Provide the [x, y] coordinate of the cell's center where the given text is located.  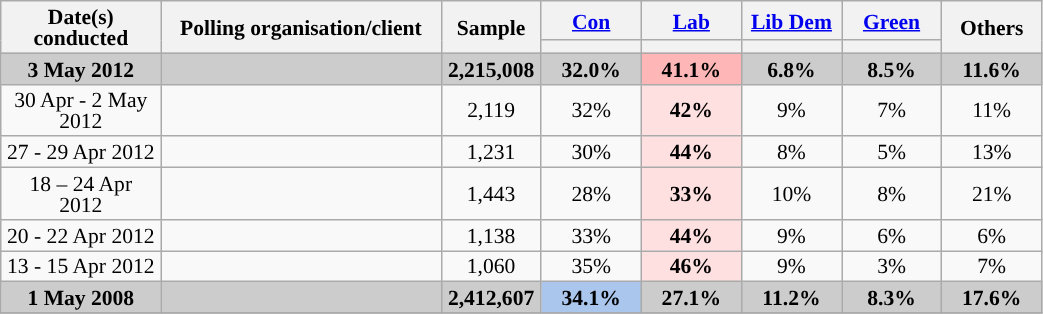
46% [691, 266]
27.1% [691, 298]
13% [992, 152]
10% [791, 194]
Green [892, 20]
Lab [691, 20]
3% [892, 266]
20 - 22 Apr 2012 [81, 236]
13 - 15 Apr 2012 [81, 266]
30 Apr - 2 May 2012 [81, 110]
18 – 24 Apr 2012 [81, 194]
2,412,607 [491, 298]
42% [691, 110]
1,443 [491, 194]
17.6% [992, 298]
32.0% [591, 68]
1,138 [491, 236]
1 May 2008 [81, 298]
11.2% [791, 298]
35% [591, 266]
6.8% [791, 68]
2,119 [491, 110]
32% [591, 110]
30% [591, 152]
27 - 29 Apr 2012 [81, 152]
41.1% [691, 68]
Polling organisation/client [301, 27]
1,231 [491, 152]
Sample [491, 27]
Con [591, 20]
8.3% [892, 298]
Lib Dem [791, 20]
1,060 [491, 266]
Others [992, 27]
11% [992, 110]
21% [992, 194]
34.1% [591, 298]
3 May 2012 [81, 68]
5% [892, 152]
8.5% [892, 68]
Date(s)conducted [81, 27]
11.6% [992, 68]
2,215,008 [491, 68]
28% [591, 194]
